Find where the given text appears and provide that cell's center as [X, Y] coordinate. 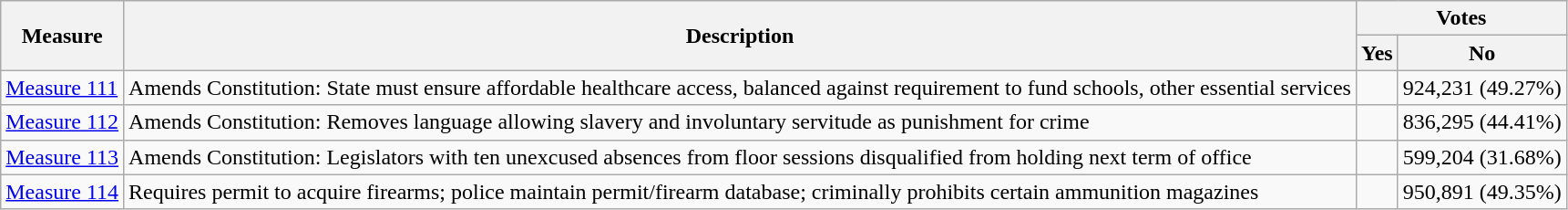
Measure 114 [62, 192]
Yes [1377, 53]
Measure 113 [62, 157]
Requires permit to acquire firearms; police maintain permit/firearm database; criminally prohibits certain ammunition magazines [740, 192]
924,231 (49.27%) [1481, 88]
836,295 (44.41%) [1481, 122]
Amends Constitution: Removes language allowing slavery and involuntary servitude as punishment for crime [740, 122]
Votes [1461, 18]
Measure 111 [62, 88]
Measure [62, 36]
Amends Constitution: State must ensure affordable healthcare access, balanced against requirement to fund schools, other essential services [740, 88]
Description [740, 36]
Amends Constitution: Legislators with ten unexcused absences from floor sessions disqualified from holding next term of office [740, 157]
Measure 112 [62, 122]
599,204 (31.68%) [1481, 157]
950,891 (49.35%) [1481, 192]
No [1481, 53]
